Extract the (X, Y) coordinate from the center of the cell holding the provided text.  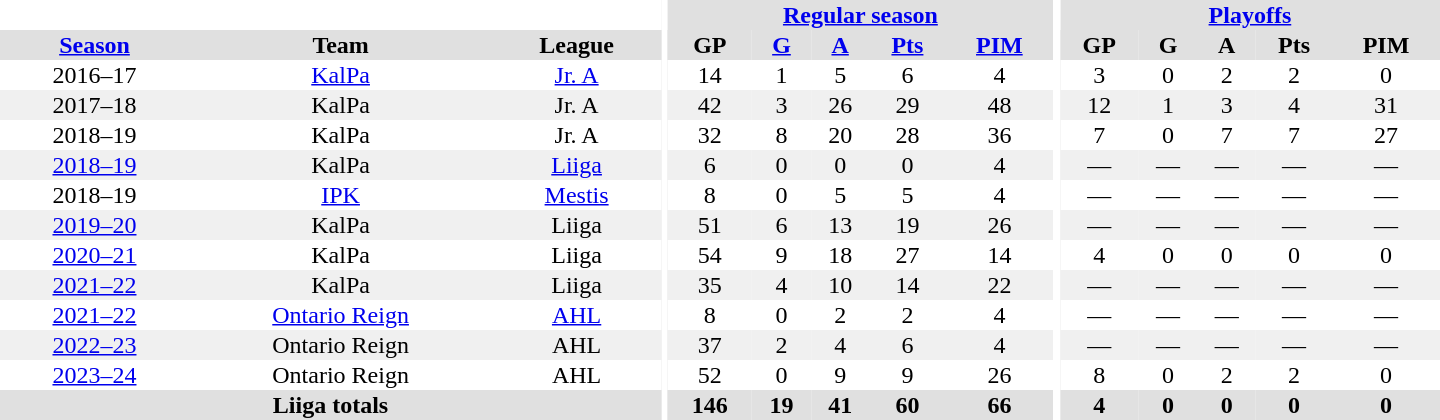
Playoffs (1250, 15)
60 (907, 405)
66 (999, 405)
146 (710, 405)
Liiga totals (330, 405)
2020–21 (94, 255)
2017–18 (94, 105)
Mestis (576, 195)
10 (840, 285)
12 (1100, 105)
2016–17 (94, 75)
13 (840, 225)
22 (999, 285)
32 (710, 135)
35 (710, 285)
2023–24 (94, 375)
Season (94, 45)
41 (840, 405)
IPK (340, 195)
54 (710, 255)
20 (840, 135)
48 (999, 105)
52 (710, 375)
28 (907, 135)
29 (907, 105)
36 (999, 135)
League (576, 45)
51 (710, 225)
42 (710, 105)
31 (1386, 105)
2019–20 (94, 225)
37 (710, 345)
Regular season (860, 15)
2022–23 (94, 345)
Team (340, 45)
18 (840, 255)
